Detect which cell encompasses the target text, then output its [X, Y] center coordinate. 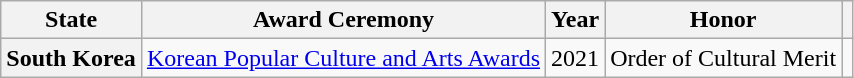
Award Ceremony [343, 20]
South Korea [72, 58]
Order of Cultural Merit [724, 58]
Year [576, 20]
2021 [576, 58]
Honor [724, 20]
State [72, 20]
Korean Popular Culture and Arts Awards [343, 58]
